Pinpoint the cell where the given text exists, returning its [X, Y] midpoint coordinate. 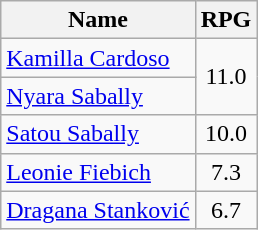
Name [98, 20]
11.0 [226, 77]
6.7 [226, 210]
Kamilla Cardoso [98, 58]
10.0 [226, 134]
Leonie Fiebich [98, 172]
Nyara Sabally [98, 96]
RPG [226, 20]
Dragana Stanković [98, 210]
7.3 [226, 172]
Satou Sabally [98, 134]
